Extract the (x, y) coordinate from the center of the cell holding the provided text.  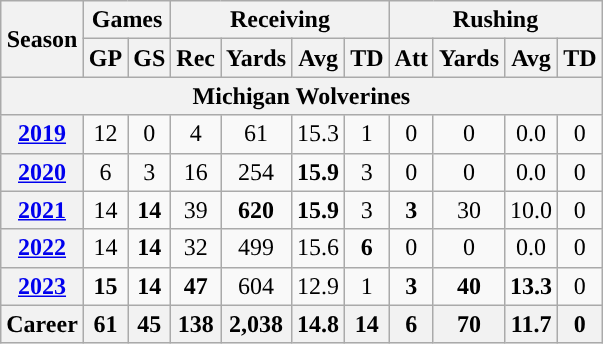
2021 (42, 210)
40 (468, 286)
13.3 (532, 286)
2019 (42, 134)
GS (150, 58)
14.8 (318, 324)
15 (105, 286)
Season (42, 39)
2020 (42, 172)
Games (126, 20)
499 (256, 248)
12.9 (318, 286)
16 (196, 172)
15.3 (318, 134)
10.0 (532, 210)
32 (196, 248)
Receiving (280, 20)
39 (196, 210)
12 (105, 134)
Rushing (496, 20)
45 (150, 324)
Att (411, 58)
2023 (42, 286)
30 (468, 210)
47 (196, 286)
4 (196, 134)
Career (42, 324)
138 (196, 324)
254 (256, 172)
11.7 (532, 324)
604 (256, 286)
2022 (42, 248)
15.6 (318, 248)
70 (468, 324)
2,038 (256, 324)
Michigan Wolverines (302, 96)
Rec (196, 58)
620 (256, 210)
GP (105, 58)
